Detect which cell encompasses the target text, then output its (x, y) center coordinate. 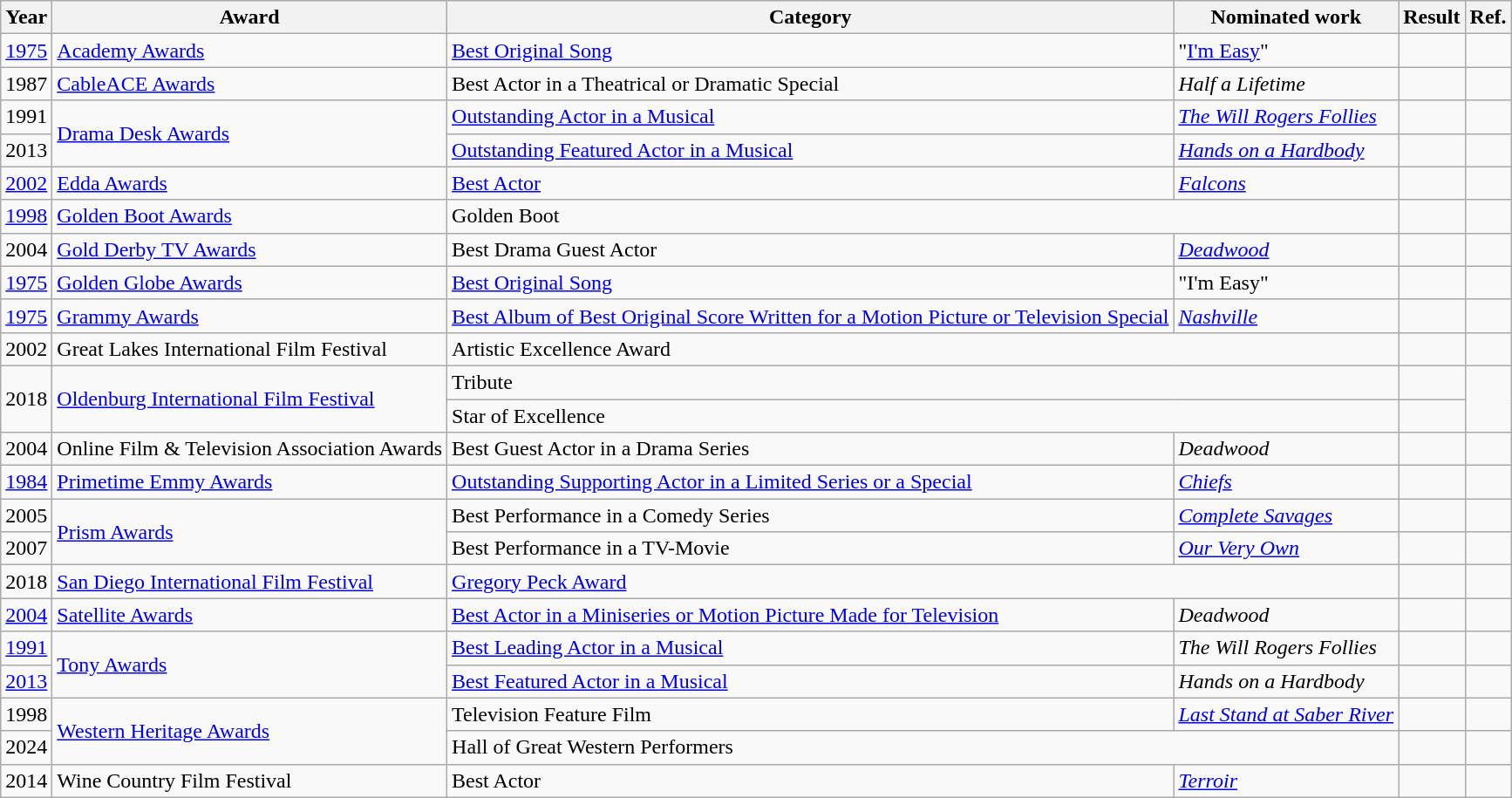
Grammy Awards (249, 316)
Outstanding Featured Actor in a Musical (811, 150)
Tony Awards (249, 665)
Satellite Awards (249, 615)
Online Film & Television Association Awards (249, 449)
Hall of Great Western Performers (923, 747)
Complete Savages (1286, 515)
Best Featured Actor in a Musical (811, 681)
Prism Awards (249, 532)
2007 (26, 549)
Tribute (923, 382)
Great Lakes International Film Festival (249, 349)
Drama Desk Awards (249, 133)
Best Actor in a Theatrical or Dramatic Special (811, 84)
Terroir (1286, 781)
Artistic Excellence Award (923, 349)
Star of Excellence (923, 416)
Nashville (1286, 316)
CableACE Awards (249, 84)
Gold Derby TV Awards (249, 249)
2005 (26, 515)
Primetime Emmy Awards (249, 482)
Best Album of Best Original Score Written for a Motion Picture or Television Special (811, 316)
Ref. (1488, 17)
2014 (26, 781)
Best Performance in a Comedy Series (811, 515)
Our Very Own (1286, 549)
Result (1432, 17)
Gregory Peck Award (923, 582)
Academy Awards (249, 51)
Year (26, 17)
Category (811, 17)
Falcons (1286, 183)
Best Drama Guest Actor (811, 249)
Best Actor in a Miniseries or Motion Picture Made for Television (811, 615)
Outstanding Actor in a Musical (811, 117)
Oldenburg International Film Festival (249, 399)
Chiefs (1286, 482)
Award (249, 17)
Golden Boot (923, 216)
San Diego International Film Festival (249, 582)
Golden Boot Awards (249, 216)
Last Stand at Saber River (1286, 714)
1987 (26, 84)
Best Leading Actor in a Musical (811, 648)
Half a Lifetime (1286, 84)
Wine Country Film Festival (249, 781)
Nominated work (1286, 17)
Outstanding Supporting Actor in a Limited Series or a Special (811, 482)
Best Performance in a TV-Movie (811, 549)
Edda Awards (249, 183)
2024 (26, 747)
Television Feature Film (811, 714)
Golden Globe Awards (249, 283)
Western Heritage Awards (249, 731)
Best Guest Actor in a Drama Series (811, 449)
1984 (26, 482)
